Extract the (X, Y) coordinate from the center of the cell holding the provided text.  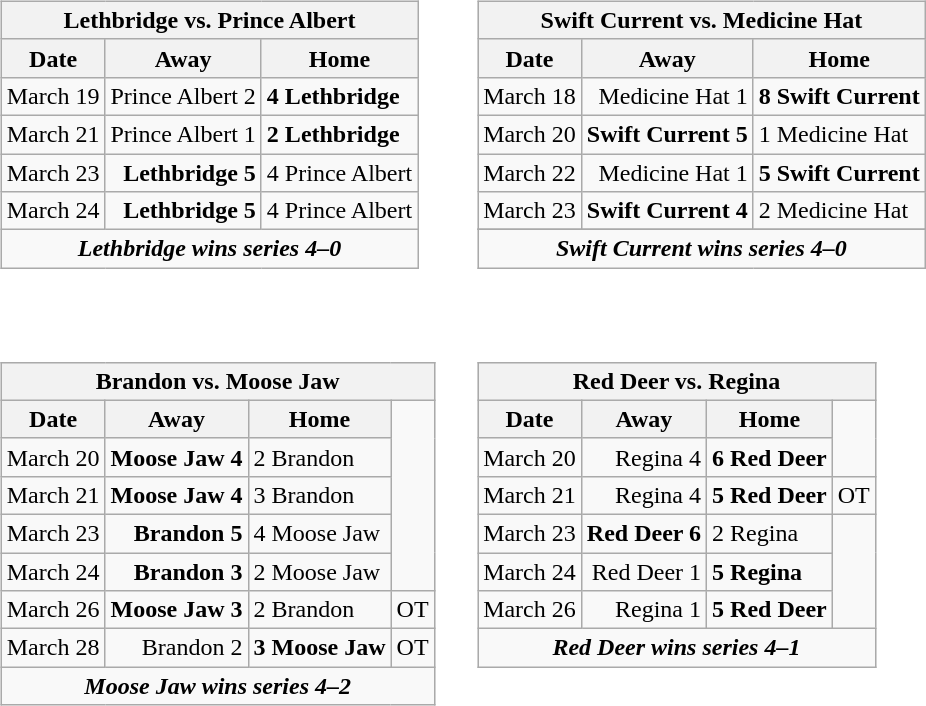
3 Brandon (320, 495)
Brandon 5 (176, 533)
Regina 1 (644, 610)
Swift Current 4 (667, 211)
Swift Current vs. Medicine Hat (702, 20)
2 Moose Jaw (320, 571)
Lethbridge vs. Prince Albert (209, 20)
Brandon 2 (176, 648)
March 19 (53, 96)
Red Deer vs. Regina (677, 381)
3 Moose Jaw (320, 648)
Lethbridge wins series 4–0 (209, 249)
Red Deer 6 (644, 533)
6 Red Deer (770, 457)
2 Medicine Hat (839, 211)
5 Swift Current (839, 173)
March 22 (530, 173)
Swift Current wins series 4–0 (702, 249)
Prince Albert 2 (183, 96)
Moose Jaw wins series 4–2 (218, 686)
2 Lethbridge (339, 134)
8 Swift Current (839, 96)
Swift Current 5 (667, 134)
Red Deer wins series 4–1 (677, 648)
March 18 (530, 96)
March 28 (53, 648)
Brandon 3 (176, 571)
4 Moose Jaw (320, 533)
Brandon vs. Moose Jaw (218, 381)
2 Regina (770, 533)
Red Deer 1 (644, 571)
Prince Albert 1 (183, 134)
5 Regina (770, 571)
Moose Jaw 3 (176, 610)
4 Lethbridge (339, 96)
1 Medicine Hat (839, 134)
